Find where the given text appears and provide that cell's center as (X, Y) coordinate. 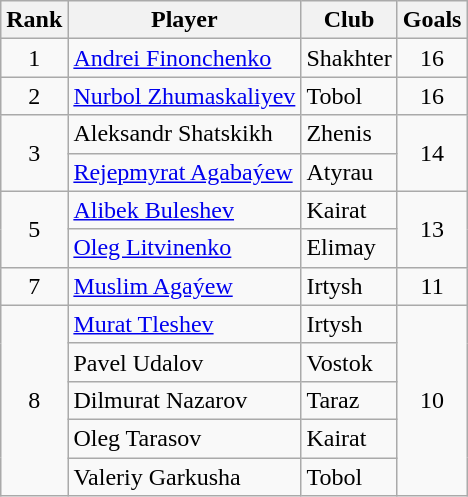
Player (184, 20)
Aleksandr Shatskikh (184, 134)
Oleg Litvinenko (184, 248)
2 (34, 96)
Elimay (349, 248)
7 (34, 286)
3 (34, 153)
Valeriy Garkusha (184, 477)
Atyrau (349, 172)
13 (432, 229)
14 (432, 153)
Oleg Tarasov (184, 438)
Goals (432, 20)
Alibek Buleshev (184, 210)
Andrei Finonchenko (184, 58)
10 (432, 400)
Pavel Udalov (184, 362)
Taraz (349, 400)
Muslim Agaýew (184, 286)
Murat Tleshev (184, 324)
8 (34, 400)
Club (349, 20)
Nurbol Zhumaskaliyev (184, 96)
Rejepmyrat Agabaýew (184, 172)
Shakhter (349, 58)
Vostok (349, 362)
1 (34, 58)
Rank (34, 20)
11 (432, 286)
5 (34, 229)
Zhenis (349, 134)
Dilmurat Nazarov (184, 400)
